Pinpoint the cell where the given text exists, returning its [x, y] midpoint coordinate. 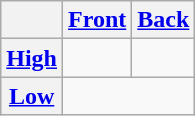
Back [164, 20]
Low [32, 96]
Front [98, 20]
High [32, 58]
